Output the [X, Y] coordinate of the center of the cell containing the given text.  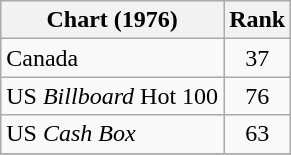
US Cash Box [112, 134]
Canada [112, 58]
US Billboard Hot 100 [112, 96]
37 [258, 58]
76 [258, 96]
Chart (1976) [112, 20]
63 [258, 134]
Rank [258, 20]
